Return the [X, Y] coordinate for the center point of the cell that contains the specified text.  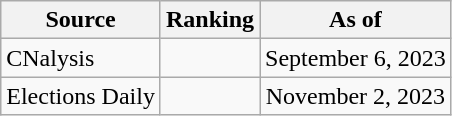
Elections Daily [81, 96]
Ranking [210, 20]
As of [356, 20]
September 6, 2023 [356, 58]
Source [81, 20]
CNalysis [81, 58]
November 2, 2023 [356, 96]
